Search for the cell housing the specified text and yield its [X, Y] center coordinate. 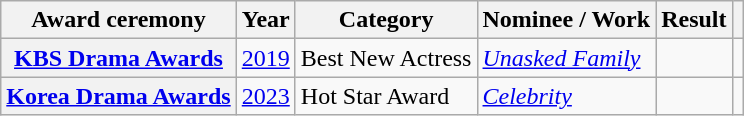
Nominee / Work [566, 20]
Category [386, 20]
Unasked Family [566, 58]
2023 [266, 96]
2019 [266, 58]
Award ceremony [118, 20]
Result [694, 20]
Best New Actress [386, 58]
KBS Drama Awards [118, 58]
Celebrity [566, 96]
Korea Drama Awards [118, 96]
Hot Star Award [386, 96]
Year [266, 20]
